Output the [x, y] coordinate of the center of the cell containing the given text.  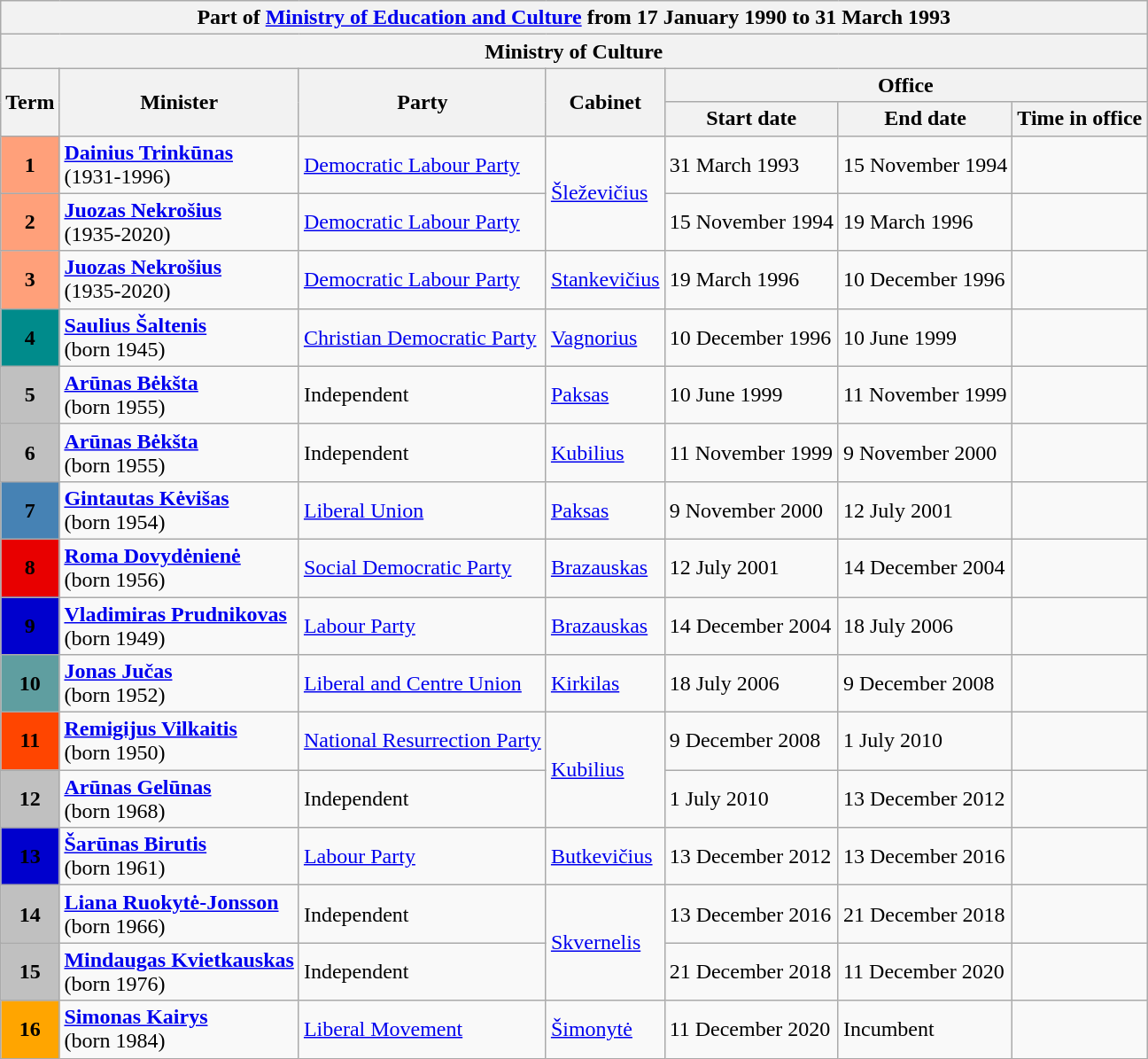
Kirkilas [605, 684]
9 [30, 626]
Start date [751, 119]
Cabinet [605, 102]
Vagnorius [605, 337]
16 [30, 1030]
4 [30, 337]
Butkevičius [605, 856]
10 [30, 684]
Arūnas Gelūnas (born 1968) [179, 799]
Office [905, 85]
Simonas Kairys (born 1984) [179, 1030]
Ministry of Culture [574, 51]
Liberal and Centre Union [422, 684]
8 [30, 567]
National Resurrection Party [422, 741]
6 [30, 452]
Time in office [1080, 119]
Šimonytė [605, 1030]
Liana Ruokytė-Jonsson (born 1966) [179, 915]
3 [30, 280]
Part of Ministry of Education and Culture from 17 January 1990 to 31 March 1993 [574, 18]
Dainius Trinkūnas (1931-1996) [179, 165]
2 [30, 222]
Saulius Šaltenis (born 1945) [179, 337]
12 [30, 799]
5 [30, 395]
Liberal Movement [422, 1030]
Minister [179, 102]
Jonas Jučas (born 1952) [179, 684]
7 [30, 510]
15 [30, 971]
Roma Dovydėnienė (born 1956) [179, 567]
Party [422, 102]
Mindaugas Kvietkauskas (born 1976) [179, 971]
31 March 1993 [751, 165]
Šarūnas Birutis (born 1961) [179, 856]
End date [925, 119]
14 [30, 915]
Skvernelis [605, 943]
Term [30, 102]
Stankevičius [605, 280]
Šleževičius [605, 193]
Remigijus Vilkaitis (born 1950) [179, 741]
Christian Democratic Party [422, 337]
Liberal Union [422, 510]
1 [30, 165]
13 [30, 856]
11 [30, 741]
Gintautas Kėvišas (born 1954) [179, 510]
Incumbent [925, 1030]
Social Democratic Party [422, 567]
Vladimiras Prudnikovas (born 1949) [179, 626]
